Return the [x, y] coordinate for the center point of the cell that contains the specified text.  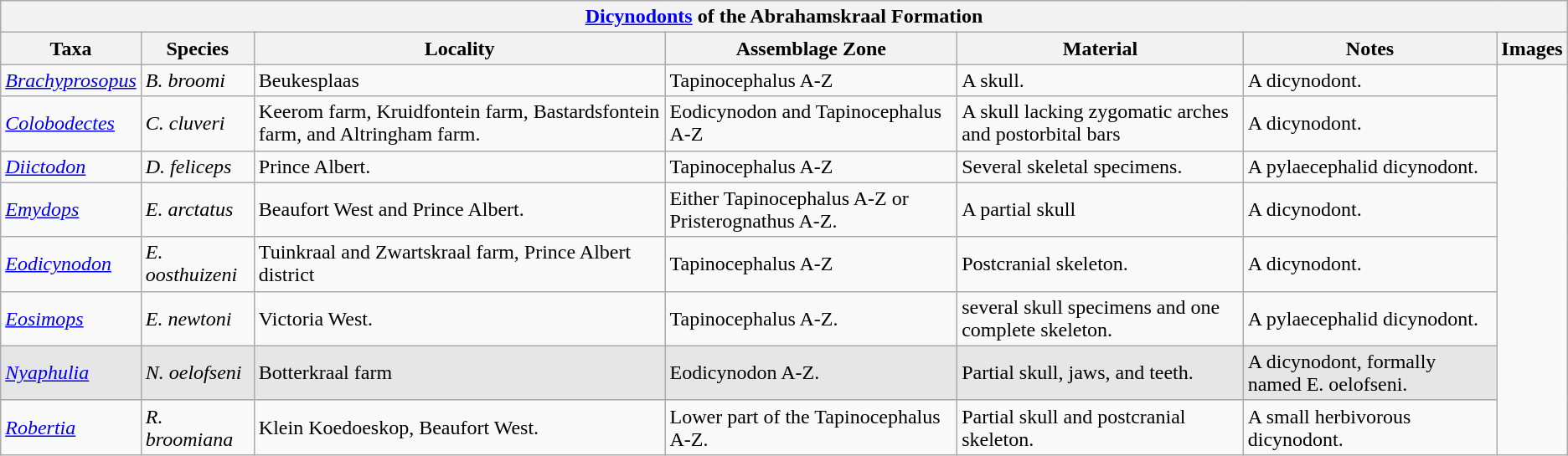
A dicynodont, formally named E. oelofseni. [1370, 373]
Dicynodonts of the Abrahamskraal Formation [784, 17]
Beukesplaas [459, 80]
A skull lacking zygomatic arches and postorbital bars [1101, 124]
Locality [459, 49]
Botterkraal farm [459, 373]
Tapinocephalus A-Z. [811, 318]
A partial skull [1101, 209]
N. oelofseni [198, 373]
Taxa [71, 49]
A skull. [1101, 80]
Partial skull, jaws, and teeth. [1101, 373]
Partial skull and postcranial skeleton. [1101, 427]
Eodicynodon [71, 264]
Lower part of the Tapinocephalus A-Z. [811, 427]
E. oosthuizeni [198, 264]
Keerom farm, Kruidfontein farm, Bastardsfontein farm, and Altringham farm. [459, 124]
Notes [1370, 49]
C. cluveri [198, 124]
Nyaphulia [71, 373]
D. feliceps [198, 167]
R. broomiana [198, 427]
several skull specimens and one complete skeleton. [1101, 318]
Several skeletal specimens. [1101, 167]
Brachyprosopus [71, 80]
Victoria West. [459, 318]
E. newtoni [198, 318]
Species [198, 49]
Eodicynodon A-Z. [811, 373]
Emydops [71, 209]
Assemblage Zone [811, 49]
Eodicynodon and Tapinocephalus A-Z [811, 124]
Colobodectes [71, 124]
Klein Koedoeskop, Beaufort West. [459, 427]
Eosimops [71, 318]
E. arctatus [198, 209]
Postcranial skeleton. [1101, 264]
Either Tapinocephalus A-Z or Pristerognathus A-Z. [811, 209]
Prince Albert. [459, 167]
Tuinkraal and Zwartskraal farm, Prince Albert district [459, 264]
Images [1532, 49]
Diictodon [71, 167]
Beaufort West and Prince Albert. [459, 209]
Material [1101, 49]
Robertia [71, 427]
B. broomi [198, 80]
A small herbivorous dicynodont. [1370, 427]
